Return the [X, Y] coordinate for the center point of the cell that contains the specified text.  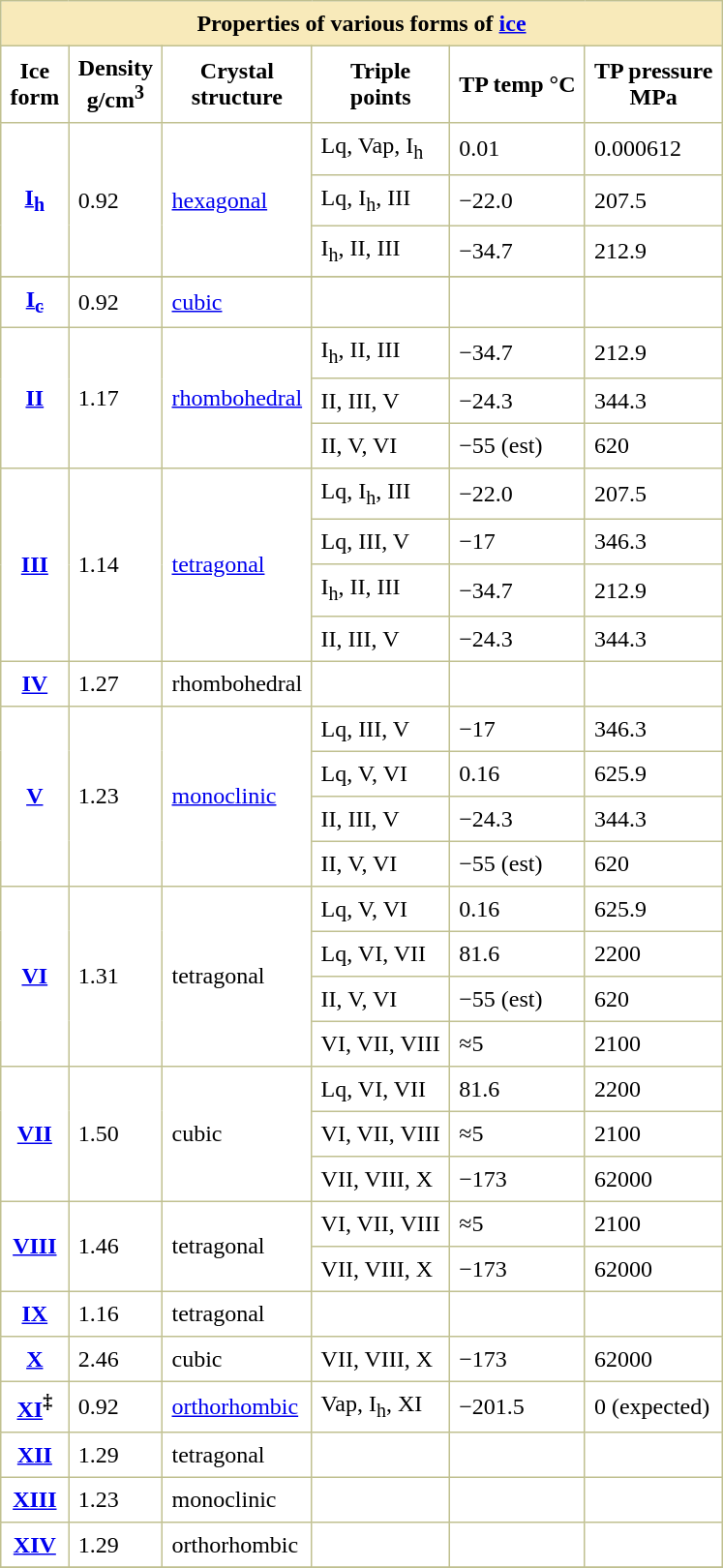
IX [35, 1313]
1.14 [116, 565]
VI [35, 976]
TP temp °C [517, 84]
V [35, 796]
IV [35, 683]
2.46 [116, 1358]
0.000612 [653, 149]
XI‡ [35, 1407]
Vap, Ih, XI [381, 1407]
Crystalstructure [237, 84]
VII [35, 1133]
VIII [35, 1247]
III [35, 565]
Ic [35, 302]
Triplepoints [381, 84]
XIII [35, 1499]
X [35, 1358]
0.01 [517, 149]
XII [35, 1455]
Ih [35, 199]
1.16 [116, 1313]
TP pressureMPa [653, 84]
1.50 [116, 1133]
0 (expected) [653, 1407]
XIV [35, 1545]
1.46 [116, 1247]
1.31 [116, 976]
Properties of various forms of ice [362, 23]
Lq, Vap, Ih [381, 149]
−201.5 [517, 1407]
II [35, 398]
hexagonal [237, 199]
Densityg/cm3 [116, 84]
1.17 [116, 398]
Iceform [35, 84]
1.27 [116, 683]
